Output the [x, y] coordinate of the center of the cell containing the given text.  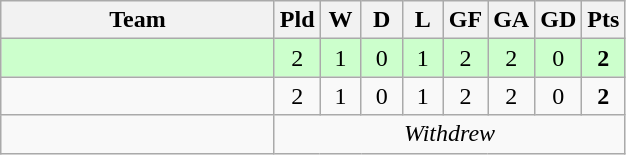
GD [558, 20]
Withdrew [450, 134]
GA [512, 20]
L [422, 20]
GF [465, 20]
W [340, 20]
Team [138, 20]
D [382, 20]
Pts [604, 20]
Pld [297, 20]
